Capture the cell that displays the provided text and extract its [X, Y] central coordinate. 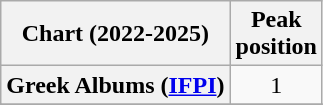
1 [276, 85]
Greek Albums (IFPI) [116, 85]
Chart (2022-2025) [116, 34]
Peakposition [276, 34]
